Locate the cell with the specified text and output its [X, Y] center coordinate. 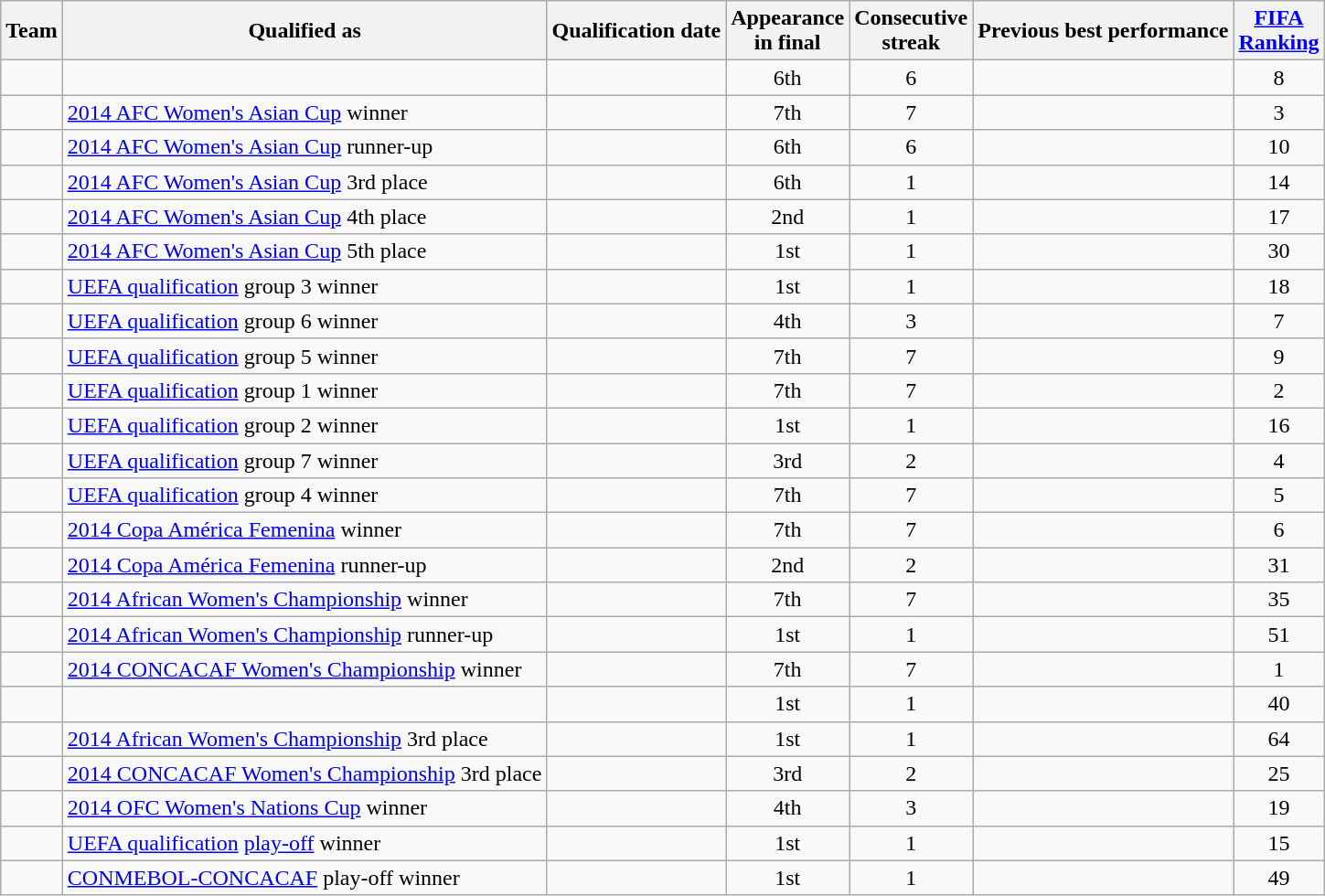
14 [1278, 182]
49 [1278, 878]
4 [1278, 460]
51 [1278, 635]
9 [1278, 356]
Qualified as [305, 31]
UEFA qualification group 5 winner [305, 356]
2014 African Women's Championship 3rd place [305, 739]
5 [1278, 496]
UEFA qualification group 3 winner [305, 286]
UEFA qualification group 7 winner [305, 460]
2014 AFC Women's Asian Cup 3rd place [305, 182]
UEFA qualification group 6 winner [305, 321]
2014 Copa América Femenina winner [305, 530]
UEFA qualification group 2 winner [305, 425]
2014 CONCACAF Women's Championship winner [305, 669]
UEFA qualification play-off winner [305, 843]
40 [1278, 704]
2014 AFC Women's Asian Cup 5th place [305, 251]
10 [1278, 147]
35 [1278, 600]
18 [1278, 286]
17 [1278, 217]
19 [1278, 808]
UEFA qualification group 1 winner [305, 390]
2014 AFC Women's Asian Cup runner-up [305, 147]
16 [1278, 425]
FIFARanking [1278, 31]
25 [1278, 773]
2014 Copa América Femenina runner-up [305, 565]
Appearancein final [788, 31]
Consecutivestreak [911, 31]
8 [1278, 78]
2014 OFC Women's Nations Cup winner [305, 808]
Qualification date [636, 31]
2014 African Women's Championship winner [305, 600]
CONMEBOL-CONCACAF play-off winner [305, 878]
30 [1278, 251]
Team [32, 31]
31 [1278, 565]
2014 African Women's Championship runner-up [305, 635]
2014 AFC Women's Asian Cup winner [305, 112]
Previous best performance [1103, 31]
64 [1278, 739]
15 [1278, 843]
UEFA qualification group 4 winner [305, 496]
2014 CONCACAF Women's Championship 3rd place [305, 773]
2014 AFC Women's Asian Cup 4th place [305, 217]
